Find where the given text appears and provide that cell's center as [X, Y] coordinate. 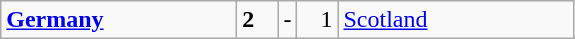
Scotland [456, 20]
Germany [119, 20]
2 [258, 20]
- [288, 20]
1 [318, 20]
